Scan for the cell matching the given text and deliver its [X, Y] coordinate at center. 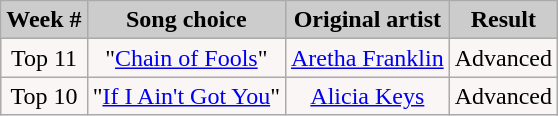
Song choice [186, 20]
Week # [44, 20]
"If I Ain't Got You" [186, 96]
Alicia Keys [367, 96]
Top 11 [44, 58]
Result [503, 20]
Top 10 [44, 96]
Original artist [367, 20]
"Chain of Fools" [186, 58]
Aretha Franklin [367, 58]
